Detect which cell encompasses the target text, then output its [x, y] center coordinate. 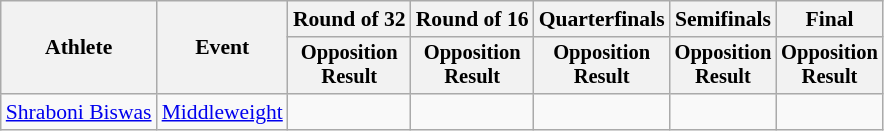
Semifinals [724, 19]
Final [830, 19]
Middleweight [222, 112]
Athlete [79, 48]
Round of 16 [472, 19]
Shraboni Biswas [79, 112]
Quarterfinals [602, 19]
Event [222, 48]
Round of 32 [350, 19]
